Search for the cell housing the specified text and yield its (x, y) center coordinate. 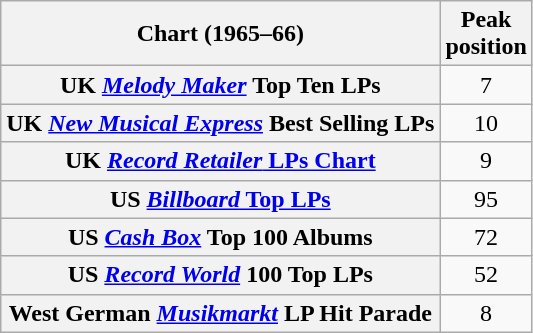
95 (486, 199)
8 (486, 313)
UK New Musical Express Best Selling LPs (220, 123)
Chart (1965–66) (220, 34)
52 (486, 275)
72 (486, 237)
US Billboard Top LPs (220, 199)
West German Musikmarkt LP Hit Parade (220, 313)
Peakposition (486, 34)
US Cash Box Top 100 Albums (220, 237)
9 (486, 161)
UK Record Retailer LPs Chart (220, 161)
US Record World 100 Top LPs (220, 275)
7 (486, 85)
UK Melody Maker Top Ten LPs (220, 85)
10 (486, 123)
